Detect which cell encompasses the target text, then output its [x, y] center coordinate. 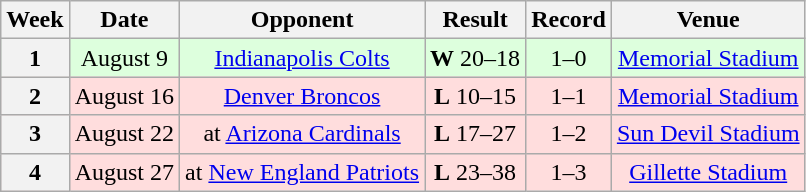
1–2 [569, 134]
2 [35, 96]
4 [35, 172]
L 10–15 [476, 96]
Venue [708, 20]
Week [35, 20]
Date [124, 20]
3 [35, 134]
at New England Patriots [302, 172]
Sun Devil Stadium [708, 134]
1 [35, 58]
W 20–18 [476, 58]
1–1 [569, 96]
August 16 [124, 96]
L 17–27 [476, 134]
Gillette Stadium [708, 172]
Indianapolis Colts [302, 58]
August 22 [124, 134]
August 9 [124, 58]
Result [476, 20]
1–3 [569, 172]
August 27 [124, 172]
Record [569, 20]
1–0 [569, 58]
at Arizona Cardinals [302, 134]
Denver Broncos [302, 96]
Opponent [302, 20]
L 23–38 [476, 172]
